For the text-containing cell, return its midpoint in [x, y] coordinate format. 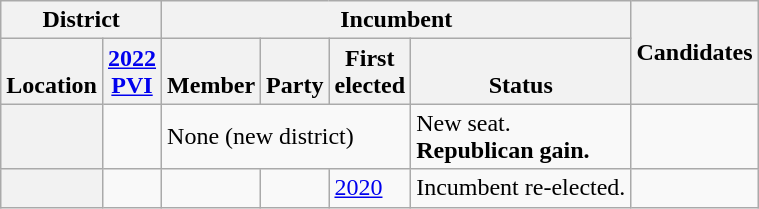
2022PVI [132, 72]
None (new district) [286, 136]
District [82, 20]
Candidates [694, 52]
Member [212, 72]
Incumbent [396, 20]
2020 [370, 188]
Incumbent re-elected. [521, 188]
Location [52, 72]
Party [295, 72]
Status [521, 72]
New seat.Republican gain. [521, 136]
Firstelected [370, 72]
